Search for the cell housing the specified text and yield its [x, y] center coordinate. 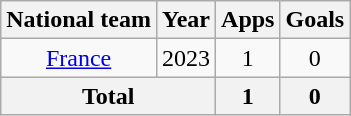
Goals [315, 20]
Total [108, 96]
National team [79, 20]
Year [186, 20]
France [79, 58]
2023 [186, 58]
Apps [248, 20]
